Search for the cell housing the specified text and yield its (x, y) center coordinate. 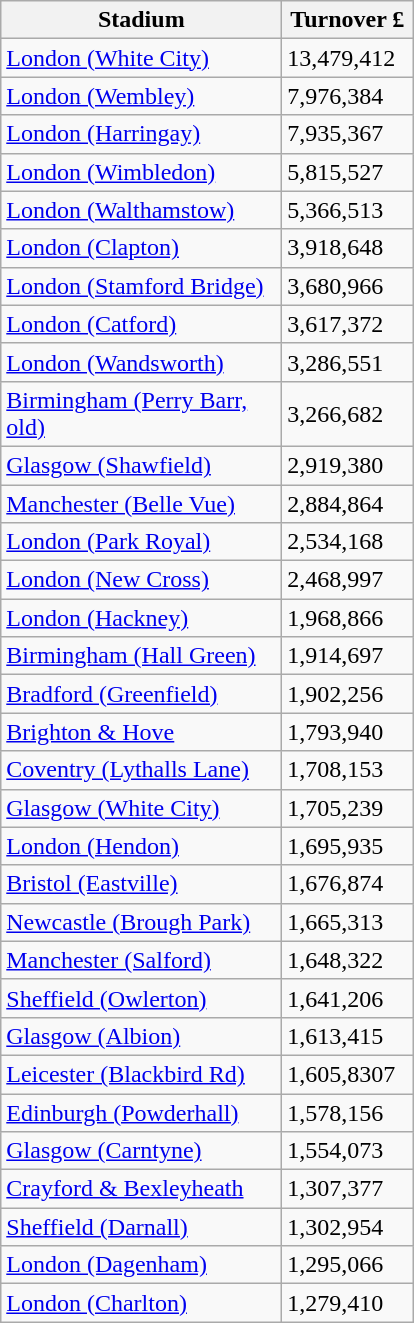
London (Park Royal) (142, 542)
Sheffield (Owlerton) (142, 998)
Birmingham (Perry Barr, old) (142, 414)
1,708,153 (348, 770)
Stadium (142, 20)
Edinburgh (Powderhall) (142, 1113)
5,815,527 (348, 172)
7,976,384 (348, 96)
London (Catford) (142, 324)
Glasgow (Shawfield) (142, 465)
Bristol (Eastville) (142, 884)
1,605,8307 (348, 1074)
2,534,168 (348, 542)
London (White City) (142, 58)
1,302,954 (348, 1227)
London (Wembley) (142, 96)
1,665,313 (348, 922)
London (Walthamstow) (142, 210)
London (Hendon) (142, 846)
Bradford (Greenfield) (142, 694)
Birmingham (Hall Green) (142, 656)
1,641,206 (348, 998)
1,295,066 (348, 1265)
1,705,239 (348, 808)
13,479,412 (348, 58)
London (Wandsworth) (142, 362)
3,286,551 (348, 362)
Newcastle (Brough Park) (142, 922)
Crayford & Bexleyheath (142, 1189)
1,307,377 (348, 1189)
1,914,697 (348, 656)
3,680,966 (348, 286)
2,884,864 (348, 503)
1,578,156 (348, 1113)
Glasgow (Carntyne) (142, 1151)
Leicester (Blackbird Rd) (142, 1074)
1,554,073 (348, 1151)
Brighton & Hove (142, 732)
3,266,682 (348, 414)
5,366,513 (348, 210)
1,279,410 (348, 1303)
7,935,367 (348, 134)
Manchester (Belle Vue) (142, 503)
2,919,380 (348, 465)
1,695,935 (348, 846)
Manchester (Salford) (142, 960)
London (Stamford Bridge) (142, 286)
1,902,256 (348, 694)
London (Charlton) (142, 1303)
London (Clapton) (142, 248)
London (Dagenham) (142, 1265)
London (Harringay) (142, 134)
London (New Cross) (142, 580)
1,613,415 (348, 1036)
Turnover £ (348, 20)
Sheffield (Darnall) (142, 1227)
1,793,940 (348, 732)
2,468,997 (348, 580)
London (Wimbledon) (142, 172)
1,968,866 (348, 618)
3,918,648 (348, 248)
3,617,372 (348, 324)
Glasgow (Albion) (142, 1036)
1,648,322 (348, 960)
London (Hackney) (142, 618)
Coventry (Lythalls Lane) (142, 770)
Glasgow (White City) (142, 808)
1,676,874 (348, 884)
